Locate the cell with the specified text and output its [x, y] center coordinate. 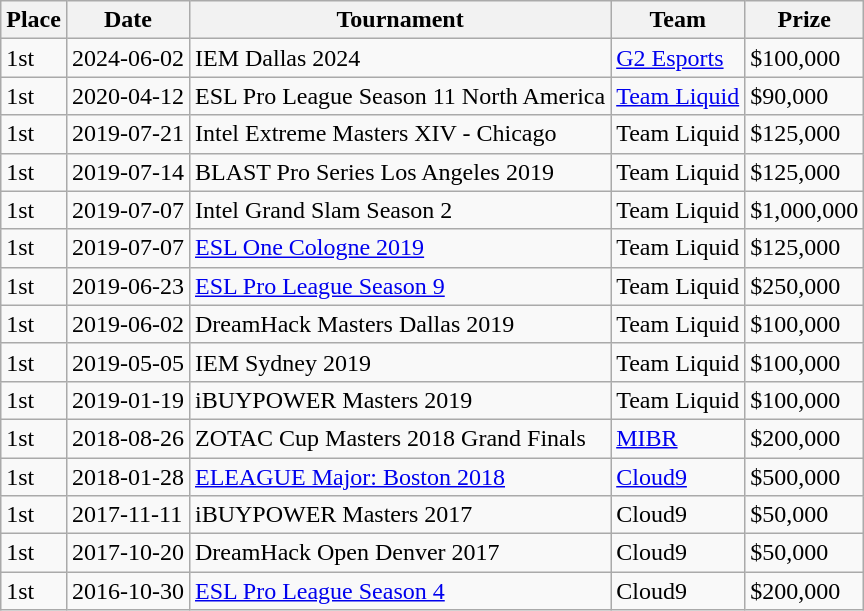
ELEAGUE Major: Boston 2018 [400, 477]
$500,000 [804, 477]
2016-10-30 [128, 591]
2017-11-11 [128, 515]
$1,000,000 [804, 210]
ESL One Cologne 2019 [400, 248]
2019-06-23 [128, 286]
2019-05-05 [128, 362]
2024-06-02 [128, 58]
ZOTAC Cup Masters 2018 Grand Finals [400, 438]
Date [128, 20]
DreamHack Masters Dallas 2019 [400, 324]
$250,000 [804, 286]
Tournament [400, 20]
DreamHack Open Denver 2017 [400, 553]
2018-08-26 [128, 438]
2018-01-28 [128, 477]
2020-04-12 [128, 96]
Intel Grand Slam Season 2 [400, 210]
Team [678, 20]
ESL Pro League Season 4 [400, 591]
Place [34, 20]
iBUYPOWER Masters 2017 [400, 515]
Intel Extreme Masters XIV - Chicago [400, 134]
2019-06-02 [128, 324]
G2 Esports [678, 58]
2019-01-19 [128, 400]
ESL Pro League Season 9 [400, 286]
2019-07-21 [128, 134]
IEM Dallas 2024 [400, 58]
iBUYPOWER Masters 2019 [400, 400]
BLAST Pro Series Los Angeles 2019 [400, 172]
2019-07-14 [128, 172]
2017-10-20 [128, 553]
Prize [804, 20]
MIBR [678, 438]
IEM Sydney 2019 [400, 362]
ESL Pro League Season 11 North America [400, 96]
$90,000 [804, 96]
